For the text-containing cell, return its midpoint in [x, y] coordinate format. 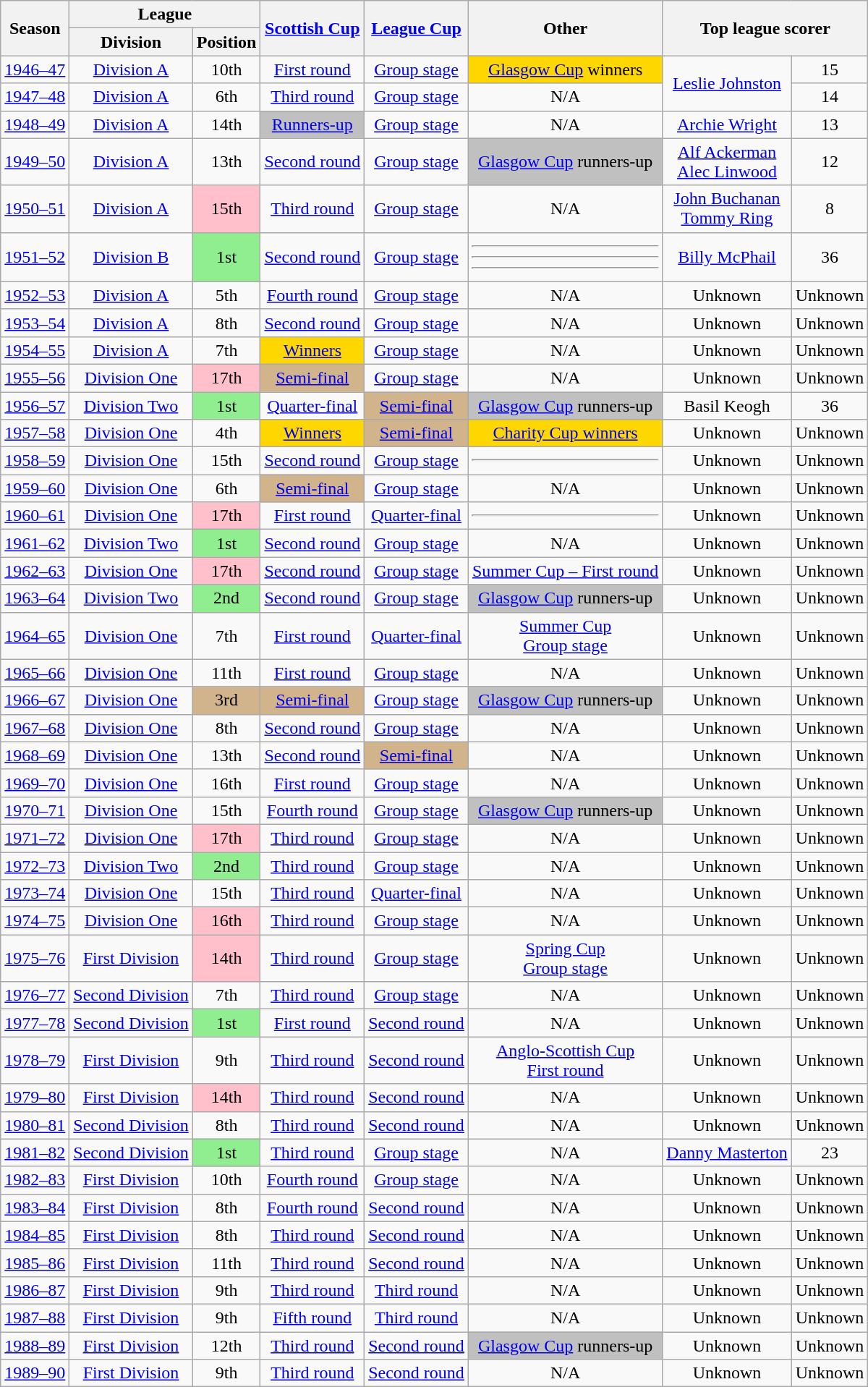
1986–87 [35, 1290]
1971–72 [35, 838]
Anglo-Scottish CupFirst round [565, 1061]
1951–52 [35, 257]
13 [830, 124]
1949–50 [35, 162]
Leslie Johnston [727, 83]
Archie Wright [727, 124]
14 [830, 97]
1956–57 [35, 406]
5th [226, 295]
1963–64 [35, 598]
8 [830, 208]
1967–68 [35, 728]
1984–85 [35, 1235]
Division [131, 42]
Alf AckermanAlec Linwood [727, 162]
1988–89 [35, 1345]
4th [226, 433]
Danny Masterton [727, 1153]
1982–83 [35, 1180]
Runners-up [312, 124]
1955–56 [35, 378]
Spring CupGroup stage [565, 958]
League Cup [417, 28]
Basil Keogh [727, 406]
Division B [131, 257]
1953–54 [35, 323]
1948–49 [35, 124]
1980–81 [35, 1125]
1985–86 [35, 1263]
Glasgow Cup winners [565, 69]
Scottish Cup [312, 28]
1970–71 [35, 810]
12th [226, 1345]
League [165, 14]
3rd [226, 700]
1965–66 [35, 673]
Fifth round [312, 1318]
Summer CupGroup stage [565, 635]
Billy McPhail [727, 257]
1957–58 [35, 433]
John BuchananTommy Ring [727, 208]
1947–48 [35, 97]
1964–65 [35, 635]
15 [830, 69]
1989–90 [35, 1373]
Position [226, 42]
1954–55 [35, 350]
1960–61 [35, 516]
1962–63 [35, 571]
Top league scorer [765, 28]
1958–59 [35, 461]
1969–70 [35, 783]
Summer Cup – First round [565, 571]
1979–80 [35, 1098]
1974–75 [35, 921]
1983–84 [35, 1208]
Other [565, 28]
1952–53 [35, 295]
1959–60 [35, 488]
1961–62 [35, 543]
1973–74 [35, 894]
1976–77 [35, 996]
1981–82 [35, 1153]
1987–88 [35, 1318]
Charity Cup winners [565, 433]
1950–51 [35, 208]
1966–67 [35, 700]
1975–76 [35, 958]
1977–78 [35, 1023]
1968–69 [35, 755]
1946–47 [35, 69]
Season [35, 28]
12 [830, 162]
23 [830, 1153]
1978–79 [35, 1061]
1972–73 [35, 866]
